Find where the given text appears and provide that cell's center as [X, Y] coordinate. 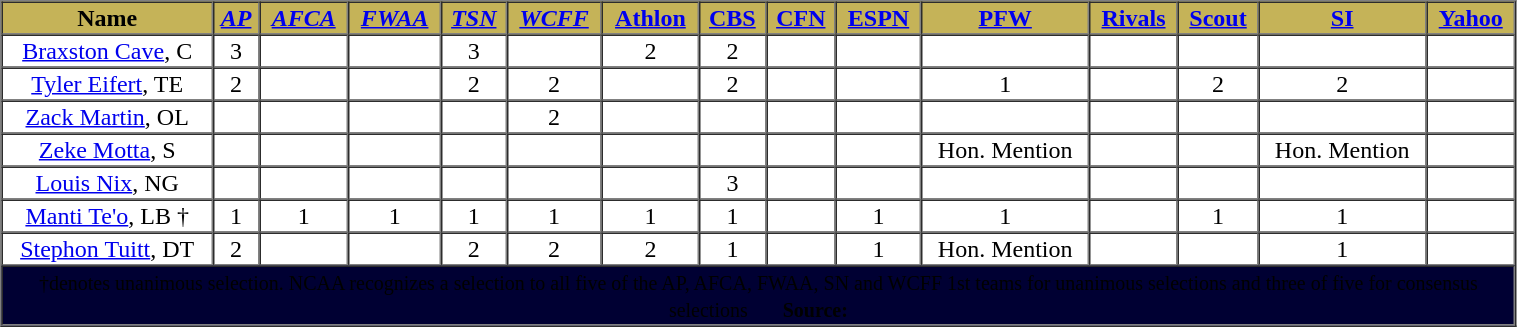
Name [108, 18]
AP [236, 18]
PFW [1005, 18]
Yahoo [1470, 18]
FWAA [394, 18]
Stephon Tuitt, DT [108, 248]
ESPN [878, 18]
Braxston Cave, C [108, 50]
CBS [732, 18]
CFN [801, 18]
Scout [1218, 18]
TSN [474, 18]
AFCA [304, 18]
Manti Te'o, LB † [108, 216]
Louis Nix, NG [108, 182]
Rivals [1134, 18]
WCFF [554, 18]
Zack Martin, OL [108, 116]
Athlon [650, 18]
Tyler Eifert, TE [108, 84]
Zeke Motta, S [108, 150]
SI [1342, 18]
